Identify which cell holds the provided text, then report its (X, Y) central coordinate. 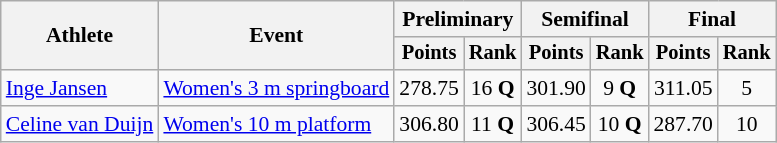
5 (747, 88)
Women's 10 m platform (276, 124)
278.75 (428, 88)
301.90 (556, 88)
Inge Jansen (80, 88)
Women's 3 m springboard (276, 88)
311.05 (682, 88)
16 Q (493, 88)
10 (747, 124)
Celine van Duijn (80, 124)
9 Q (620, 88)
Athlete (80, 36)
Semifinal (584, 19)
Final (712, 19)
287.70 (682, 124)
Event (276, 36)
306.45 (556, 124)
306.80 (428, 124)
Preliminary (458, 19)
11 Q (493, 124)
10 Q (620, 124)
